Search for the cell housing the specified text and yield its (X, Y) center coordinate. 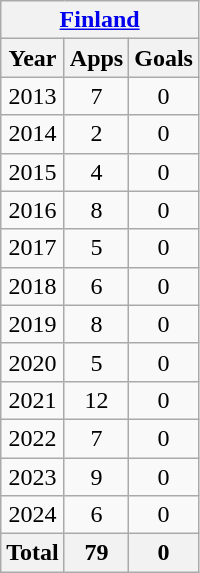
2022 (33, 438)
2016 (33, 210)
Finland (100, 20)
Total (33, 553)
9 (96, 477)
4 (96, 172)
79 (96, 553)
2023 (33, 477)
2019 (33, 324)
Apps (96, 58)
12 (96, 400)
2 (96, 134)
2015 (33, 172)
2018 (33, 286)
2017 (33, 248)
Goals (164, 58)
2024 (33, 515)
2013 (33, 96)
2014 (33, 134)
2021 (33, 400)
Year (33, 58)
2020 (33, 362)
